Extract the (x, y) coordinate from the center of the cell holding the provided text.  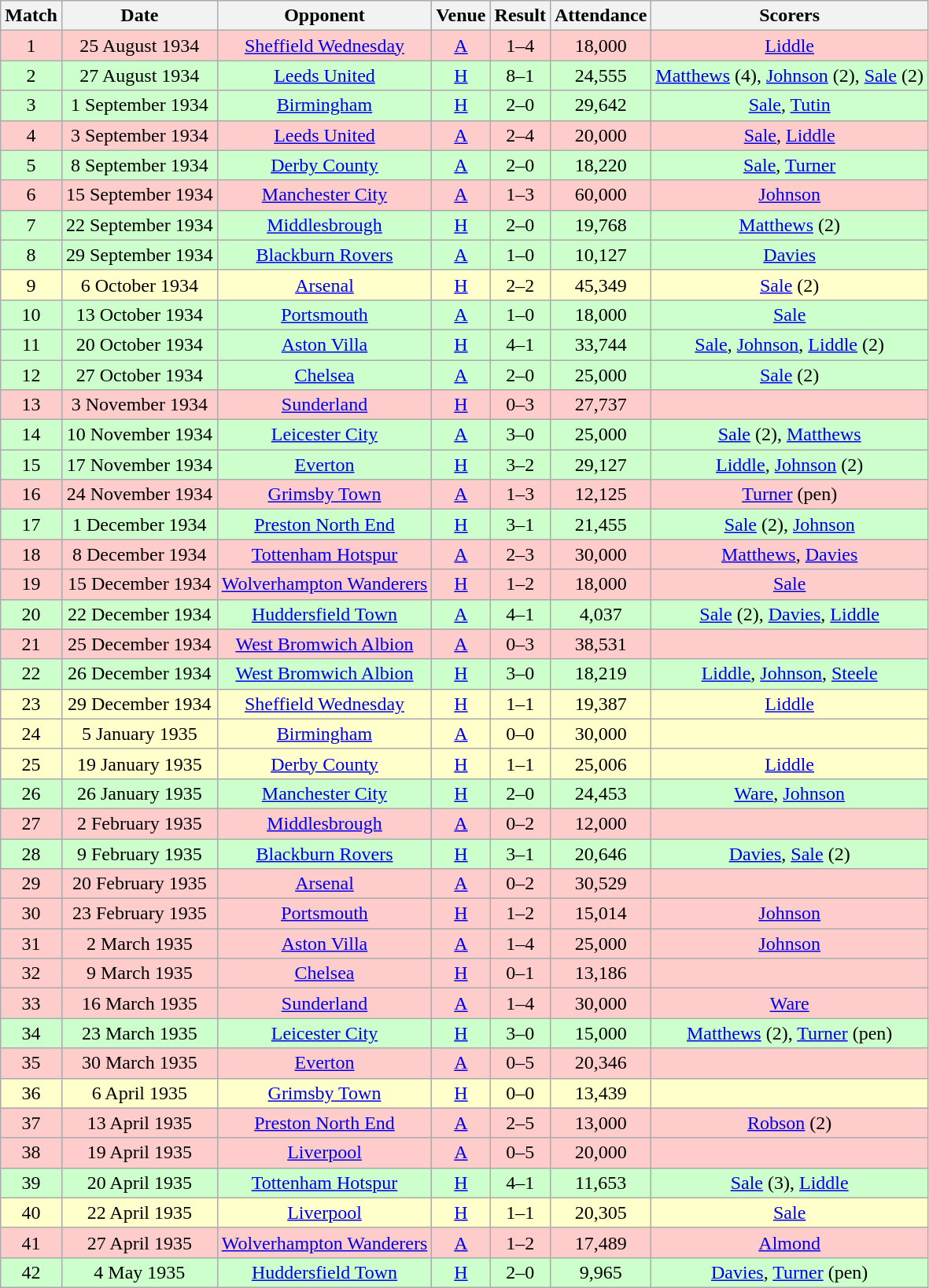
29,127 (600, 465)
60,000 (600, 195)
1 December 1934 (139, 524)
8–1 (520, 75)
42 (31, 1272)
26 December 1934 (139, 674)
Davies (790, 255)
2–2 (520, 285)
Sale, Johnson, Liddle (2) (790, 344)
28 (31, 853)
29,642 (600, 105)
40 (31, 1213)
2–5 (520, 1123)
Sale, Liddle (790, 135)
25 August 1934 (139, 46)
17,489 (600, 1242)
13,186 (600, 973)
27 August 1934 (139, 75)
6 April 1935 (139, 1093)
9 (31, 285)
6 (31, 195)
7 (31, 225)
17 November 1934 (139, 465)
20,346 (600, 1063)
30 March 1935 (139, 1063)
11,653 (600, 1183)
13 April 1935 (139, 1123)
29 December 1934 (139, 704)
15 December 1934 (139, 584)
Liddle, Johnson, Steele (790, 674)
22 (31, 674)
29 (31, 884)
9,965 (600, 1272)
23 February 1935 (139, 914)
25,006 (600, 764)
41 (31, 1242)
27,737 (600, 405)
Davies, Sale (2) (790, 853)
1 (31, 46)
11 (31, 344)
Matthews (4), Johnson (2), Sale (2) (790, 75)
Date (139, 16)
Scorers (790, 16)
17 (31, 524)
20 October 1934 (139, 344)
38,531 (600, 644)
29 September 1934 (139, 255)
5 (31, 165)
13 October 1934 (139, 315)
18,219 (600, 674)
16 (31, 495)
2 February 1935 (139, 823)
4,037 (600, 614)
4 May 1935 (139, 1272)
3 September 1934 (139, 135)
13,000 (600, 1123)
20 (31, 614)
21 (31, 644)
39 (31, 1183)
13,439 (600, 1093)
18,220 (600, 165)
26 January 1935 (139, 793)
2–3 (520, 554)
15,000 (600, 1033)
Venue (461, 16)
Match (31, 16)
19,768 (600, 225)
30 (31, 914)
9 February 1935 (139, 853)
0–1 (520, 973)
2–4 (520, 135)
16 March 1935 (139, 1003)
19 January 1935 (139, 764)
32 (31, 973)
12,125 (600, 495)
26 (31, 793)
Result (520, 16)
4 (31, 135)
20,646 (600, 853)
23 (31, 704)
15 (31, 465)
27 October 1934 (139, 375)
Sale (3), Liddle (790, 1183)
Liddle, Johnson (2) (790, 465)
Sale (2), Johnson (790, 524)
Robson (2) (790, 1123)
14 (31, 435)
31 (31, 944)
8 (31, 255)
27 April 1935 (139, 1242)
20 April 1935 (139, 1183)
8 September 1934 (139, 165)
33,744 (600, 344)
Attendance (600, 16)
1 September 1934 (139, 105)
38 (31, 1153)
Matthews, Davies (790, 554)
15 September 1934 (139, 195)
13 (31, 405)
Matthews (2), Turner (pen) (790, 1033)
Davies, Turner (pen) (790, 1272)
Sale, Turner (790, 165)
25 (31, 764)
19,387 (600, 704)
22 April 1935 (139, 1213)
Almond (790, 1242)
22 September 1934 (139, 225)
Sale, Tutin (790, 105)
37 (31, 1123)
12,000 (600, 823)
Matthews (2) (790, 225)
34 (31, 1033)
21,455 (600, 524)
24 (31, 734)
22 December 1934 (139, 614)
Ware, Johnson (790, 793)
19 (31, 584)
8 December 1934 (139, 554)
18 (31, 554)
6 October 1934 (139, 285)
Ware (790, 1003)
10,127 (600, 255)
27 (31, 823)
12 (31, 375)
3–2 (520, 465)
2 (31, 75)
24,555 (600, 75)
35 (31, 1063)
19 April 1935 (139, 1153)
Sale (2), Matthews (790, 435)
5 January 1935 (139, 734)
9 March 1935 (139, 973)
10 November 1934 (139, 435)
33 (31, 1003)
30,529 (600, 884)
20 February 1935 (139, 884)
24,453 (600, 793)
24 November 1934 (139, 495)
Turner (pen) (790, 495)
3 (31, 105)
20,305 (600, 1213)
Opponent (324, 16)
23 March 1935 (139, 1033)
Sale (2), Davies, Liddle (790, 614)
3 November 1934 (139, 405)
45,349 (600, 285)
2 March 1935 (139, 944)
36 (31, 1093)
15,014 (600, 914)
10 (31, 315)
25 December 1934 (139, 644)
